Provide the [X, Y] coordinate of the cell's center where the given text is located.  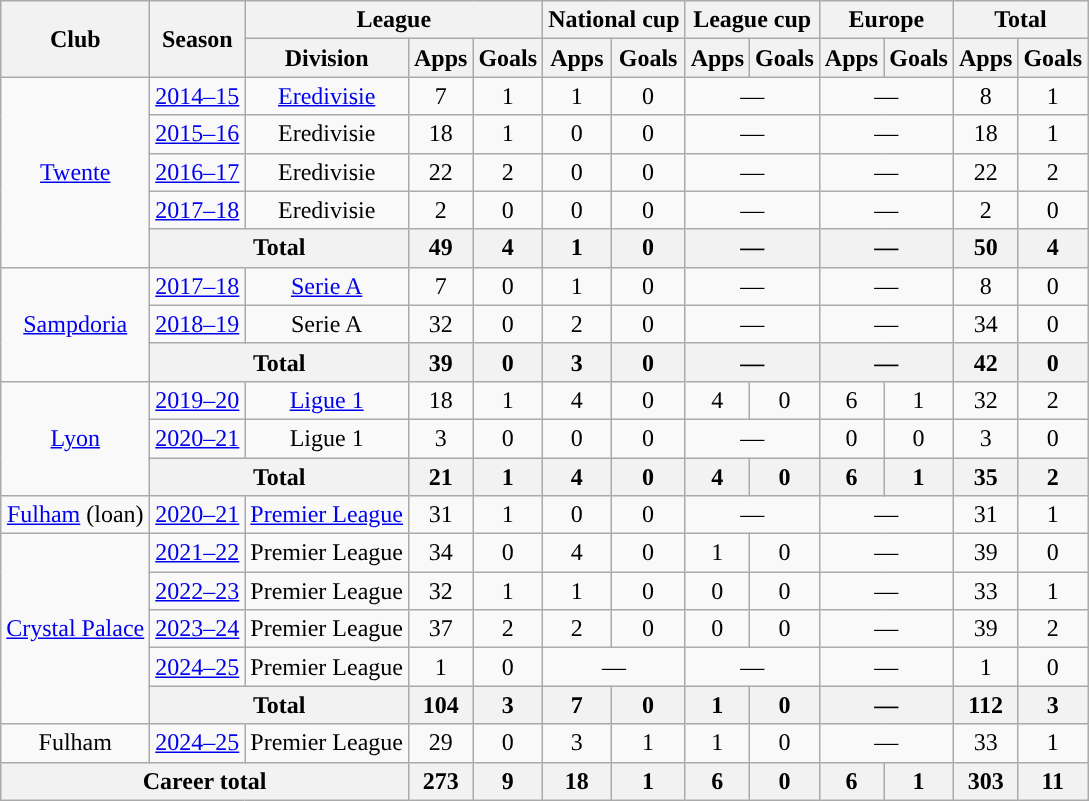
Crystal Palace [76, 629]
2019–20 [198, 400]
303 [985, 781]
29 [440, 743]
Lyon [76, 438]
104 [440, 705]
11 [1053, 781]
273 [440, 781]
50 [985, 248]
2014–15 [198, 96]
2021–22 [198, 553]
Twente [76, 172]
Fulham (loan) [76, 515]
Career total [205, 781]
Europe [886, 20]
2023–24 [198, 629]
21 [440, 477]
49 [440, 248]
Division [327, 58]
2016–17 [198, 172]
2022–23 [198, 591]
League cup [752, 20]
Season [198, 39]
Fulham [76, 743]
2018–19 [198, 324]
42 [985, 362]
Sampdoria [76, 324]
League [394, 20]
9 [508, 781]
35 [985, 477]
37 [440, 629]
Club [76, 39]
National cup [614, 20]
2015–16 [198, 134]
112 [985, 705]
